Pinpoint the cell where the given text exists, returning its (X, Y) midpoint coordinate. 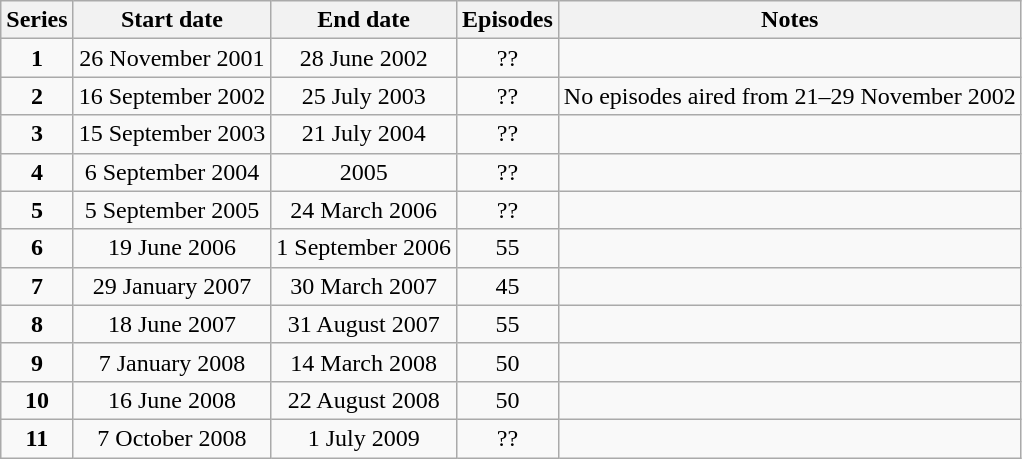
Series (37, 20)
29 January 2007 (172, 286)
16 September 2002 (172, 96)
14 March 2008 (364, 362)
3 (37, 134)
9 (37, 362)
Episodes (508, 20)
7 January 2008 (172, 362)
6 (37, 248)
11 (37, 438)
26 November 2001 (172, 58)
19 June 2006 (172, 248)
15 September 2003 (172, 134)
22 August 2008 (364, 400)
8 (37, 324)
6 September 2004 (172, 172)
Notes (790, 20)
5 (37, 210)
25 July 2003 (364, 96)
2005 (364, 172)
4 (37, 172)
2 (37, 96)
31 August 2007 (364, 324)
No episodes aired from 21–29 November 2002 (790, 96)
10 (37, 400)
5 September 2005 (172, 210)
30 March 2007 (364, 286)
28 June 2002 (364, 58)
1 (37, 58)
16 June 2008 (172, 400)
7 October 2008 (172, 438)
End date (364, 20)
Start date (172, 20)
1 September 2006 (364, 248)
1 July 2009 (364, 438)
18 June 2007 (172, 324)
21 July 2004 (364, 134)
24 March 2006 (364, 210)
45 (508, 286)
7 (37, 286)
